Capture the cell that displays the provided text and extract its [X, Y] central coordinate. 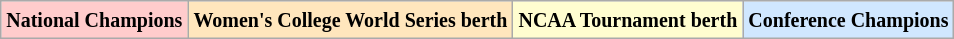
NCAA Tournament berth [628, 20]
Conference Champions [848, 20]
National Champions [94, 20]
Women's College World Series berth [350, 20]
